Capture the cell that displays the provided text and extract its [X, Y] central coordinate. 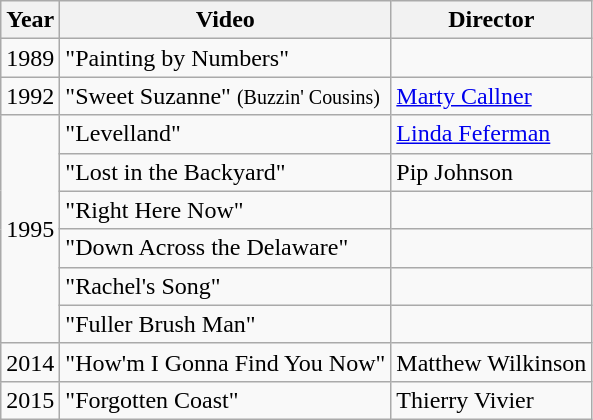
"Rachel's Song" [226, 286]
"Down Across the Delaware" [226, 248]
Marty Callner [492, 96]
"Painting by Numbers" [226, 58]
"Forgotten Coast" [226, 400]
"Fuller Brush Man" [226, 324]
1995 [30, 229]
2015 [30, 400]
"Right Here Now" [226, 210]
Video [226, 20]
"Lost in the Backyard" [226, 172]
"How'm I Gonna Find You Now" [226, 362]
Year [30, 20]
"Sweet Suzanne" (Buzzin' Cousins) [226, 96]
Matthew Wilkinson [492, 362]
1989 [30, 58]
"Levelland" [226, 134]
Thierry Vivier [492, 400]
Pip Johnson [492, 172]
Director [492, 20]
2014 [30, 362]
1992 [30, 96]
Linda Feferman [492, 134]
